Output the (x, y) coordinate of the center of the cell containing the given text.  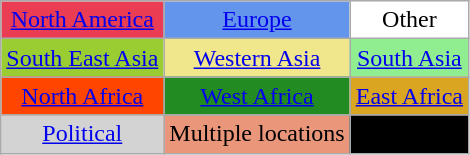
North America (82, 20)
West Africa (257, 96)
Multiple locations (257, 134)
Political (82, 134)
Europe (257, 20)
Western Asia (257, 58)
Other (409, 20)
North Africa (82, 96)
East Africa (409, 96)
South Asia (409, 58)
South East Asia (82, 58)
